Return the [x, y] coordinate for the center point of the cell that contains the specified text.  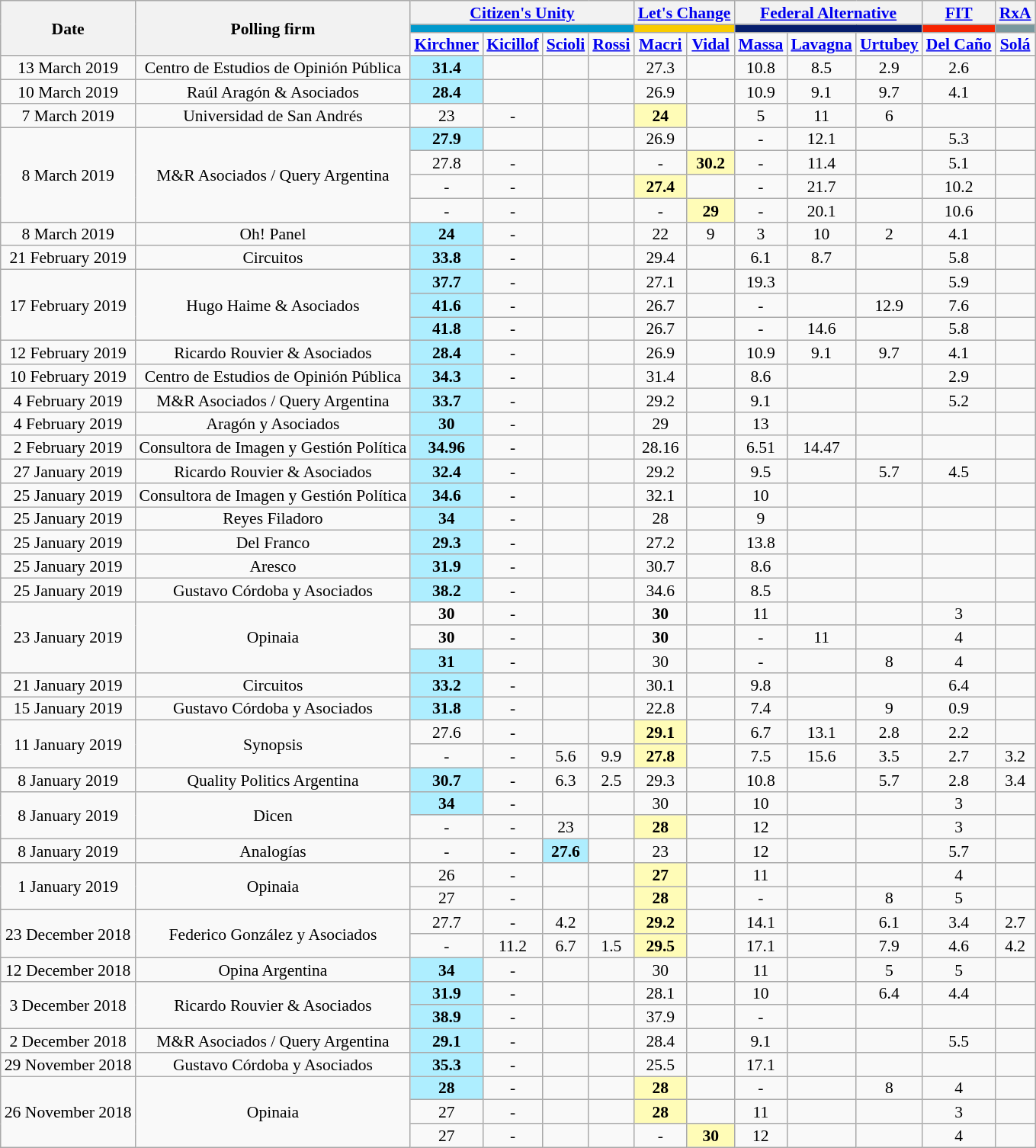
33.2 [447, 685]
3.2 [1015, 756]
Analogías [273, 851]
5.3 [959, 139]
2.5 [611, 779]
Lavagna [822, 44]
2 [889, 233]
9.8 [761, 685]
23 January 2019 [69, 637]
29 November 2018 [69, 1064]
5.5 [959, 1041]
Quality Politics Argentina [273, 779]
5.2 [959, 399]
21 February 2019 [69, 258]
34.3 [447, 377]
7.9 [889, 945]
Citizen's Unity [521, 12]
27.1 [660, 282]
32.1 [660, 495]
10.6 [959, 210]
25.5 [660, 1064]
Synopsis [273, 744]
3 December 2018 [69, 1005]
Reyes Filadoro [273, 518]
35.3 [447, 1064]
11.2 [512, 945]
20.1 [822, 210]
15.6 [822, 756]
5.9 [959, 282]
Del Franco [273, 543]
37.9 [660, 1017]
22 [660, 233]
Urtubey [889, 44]
27.3 [660, 69]
Federico González y Asociados [273, 934]
Polling firm [273, 28]
32.4 [447, 471]
34.96 [447, 448]
27.2 [660, 543]
Opina Argentina [273, 970]
12.9 [889, 305]
27 January 2019 [69, 471]
4.5 [959, 471]
Oh! Panel [273, 233]
12 December 2018 [69, 970]
Solá [1015, 44]
38.9 [447, 1017]
Hugo Haime & Asociados [273, 305]
Macri [660, 44]
7 March 2019 [69, 116]
4.6 [959, 945]
14.47 [822, 448]
10.2 [959, 186]
12 February 2019 [69, 352]
9.9 [611, 756]
27.7 [447, 922]
8.7 [822, 258]
23 December 2018 [69, 934]
6.51 [761, 448]
Rossi [611, 44]
31 [447, 662]
9.5 [761, 471]
27.4 [660, 186]
28.16 [660, 448]
7.6 [959, 305]
29.5 [660, 945]
0.9 [959, 709]
Kicillof [512, 44]
27.9 [447, 139]
19.3 [761, 282]
10 March 2019 [69, 91]
5.1 [959, 163]
5.6 [566, 756]
1 January 2019 [69, 887]
6 [889, 116]
26 [447, 875]
2 December 2018 [69, 1041]
Kirchner [447, 44]
Massa [761, 44]
15 January 2019 [69, 709]
10 February 2019 [69, 377]
Dicen [273, 815]
Vidal [710, 44]
2.6 [959, 69]
RxA [1015, 12]
37.7 [447, 282]
Del Caño [959, 44]
FIT [959, 12]
13.8 [761, 543]
13 [761, 424]
26 November 2018 [69, 1111]
30.2 [710, 163]
21 January 2019 [69, 685]
Let's Change [685, 12]
3.5 [889, 756]
14.6 [822, 329]
7.5 [761, 756]
4.4 [959, 992]
Scioli [566, 44]
17 February 2019 [69, 305]
31.8 [447, 709]
Raúl Aragón & Asociados [273, 91]
1.5 [611, 945]
Date [69, 28]
Aragón y Asociados [273, 424]
41.6 [447, 305]
38.2 [447, 590]
29.4 [660, 258]
14.1 [761, 922]
33.8 [447, 258]
13 March 2019 [69, 69]
Aresco [273, 566]
12.1 [822, 139]
11.4 [822, 163]
22.8 [660, 709]
2.2 [959, 732]
11 January 2019 [69, 744]
Federal Alternative [828, 12]
21.7 [822, 186]
13.1 [822, 732]
30.1 [660, 685]
2 February 2019 [69, 448]
41.8 [447, 329]
7.4 [761, 709]
28.1 [660, 992]
6.3 [566, 779]
33.7 [447, 399]
Universidad de San Andrés [273, 116]
